Locate the cell with the specified text and output its (x, y) center coordinate. 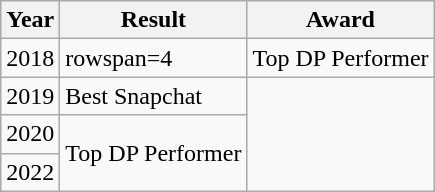
2020 (30, 134)
2018 (30, 58)
2022 (30, 172)
Best Snapchat (154, 96)
Result (154, 20)
Year (30, 20)
Award (340, 20)
2019 (30, 96)
rowspan=4 (154, 58)
